Search for the cell housing the specified text and yield its [X, Y] center coordinate. 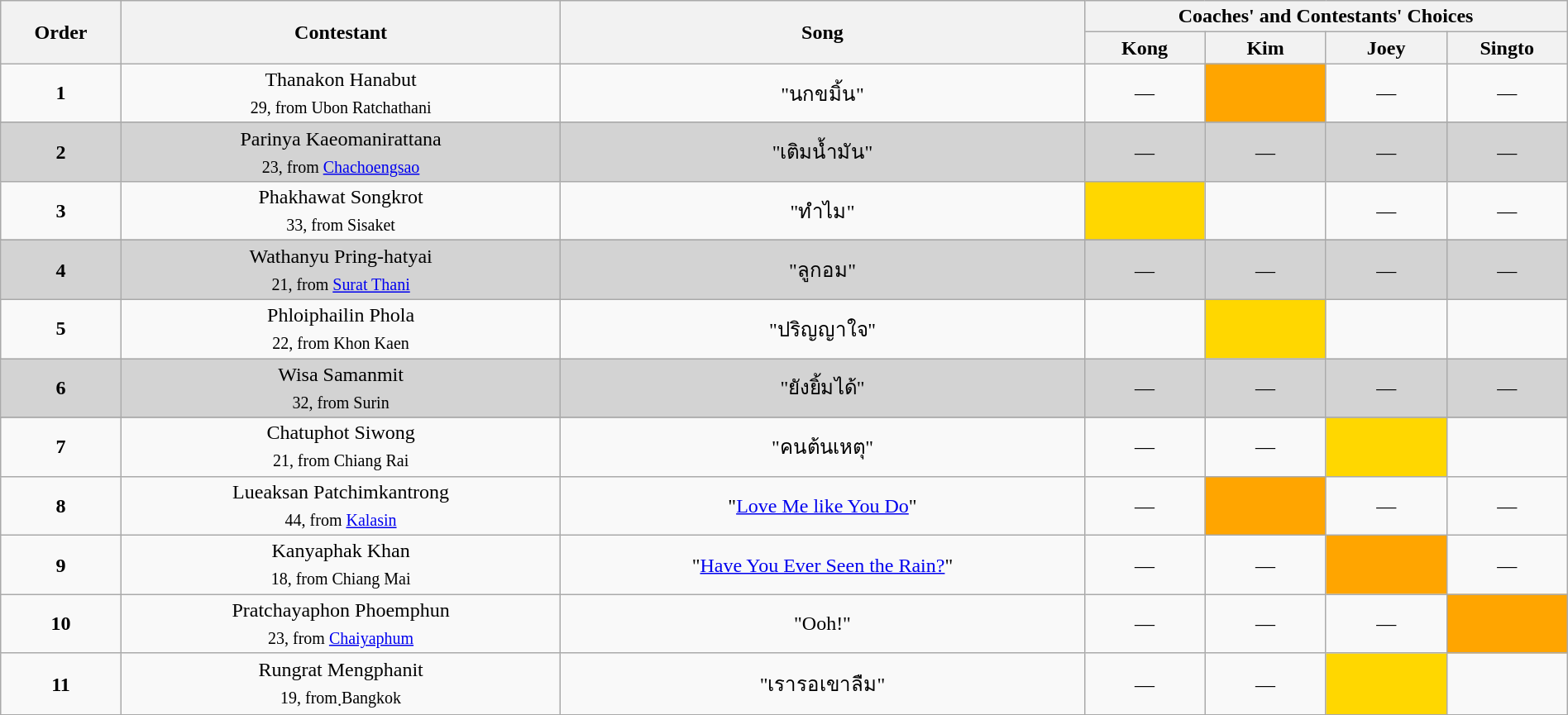
11 [61, 684]
Wathanyu Pring-hatyai21, from Surat Thani [341, 269]
7 [61, 446]
"Love Me like You Do" [822, 506]
Rungrat Mengphanit19, from ฺBangkok [341, 684]
Song [822, 32]
"ทำไม" [822, 212]
9 [61, 565]
Wisa Samanmit32, from Surin [341, 388]
10 [61, 623]
Lueaksan Patchimkantrong44, from Kalasin [341, 506]
Kim [1265, 48]
8 [61, 506]
3 [61, 212]
Contestant [341, 32]
Coaches' and Contestants' Choices [1326, 17]
"ปริญญาใจ" [822, 329]
4 [61, 269]
"Ooh!" [822, 623]
"ยังยิ้มได้" [822, 388]
"Have You Ever Seen the Rain?" [822, 565]
"เรารอเขาลืม" [822, 684]
Pratchayaphon Phoemphun23, from Chaiyaphum [341, 623]
Phakhawat Songkrot33, from Sisaket [341, 212]
1 [61, 93]
Parinya Kaeomanirattana23, from Chachoengsao [341, 152]
5 [61, 329]
Singto [1507, 48]
"นกขมิ้น" [822, 93]
"ลูกอม" [822, 269]
"เติมน้ำมัน" [822, 152]
Thanakon Hanabut29, from Ubon Ratchathani [341, 93]
Kong [1145, 48]
6 [61, 388]
Phloiphailin Phola22, from Khon Kaen [341, 329]
"คนต้นเหตุ" [822, 446]
Kanyaphak Khan18, from Chiang Mai [341, 565]
2 [61, 152]
Order [61, 32]
Chatuphot Siwong21, from Chiang Rai [341, 446]
Joey [1386, 48]
